Capture the cell that displays the provided text and extract its [X, Y] central coordinate. 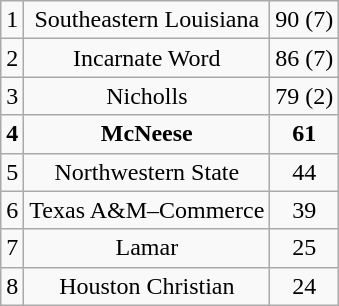
61 [304, 134]
86 (7) [304, 58]
39 [304, 210]
Nicholls [147, 96]
Lamar [147, 248]
Incarnate Word [147, 58]
Houston Christian [147, 286]
5 [12, 172]
90 (7) [304, 20]
7 [12, 248]
4 [12, 134]
Southeastern Louisiana [147, 20]
24 [304, 286]
1 [12, 20]
6 [12, 210]
8 [12, 286]
McNeese [147, 134]
Northwestern State [147, 172]
44 [304, 172]
79 (2) [304, 96]
2 [12, 58]
Texas A&M–Commerce [147, 210]
25 [304, 248]
3 [12, 96]
